Provide the [x, y] coordinate of the cell's center where the given text is located.  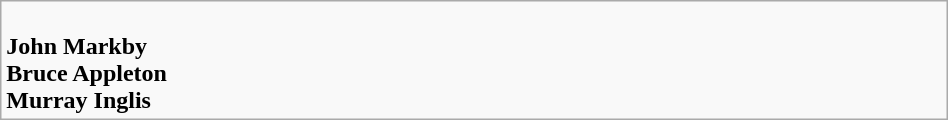
John MarkbyBruce AppletonMurray Inglis [474, 60]
